Identify which cell holds the provided text, then report its (X, Y) central coordinate. 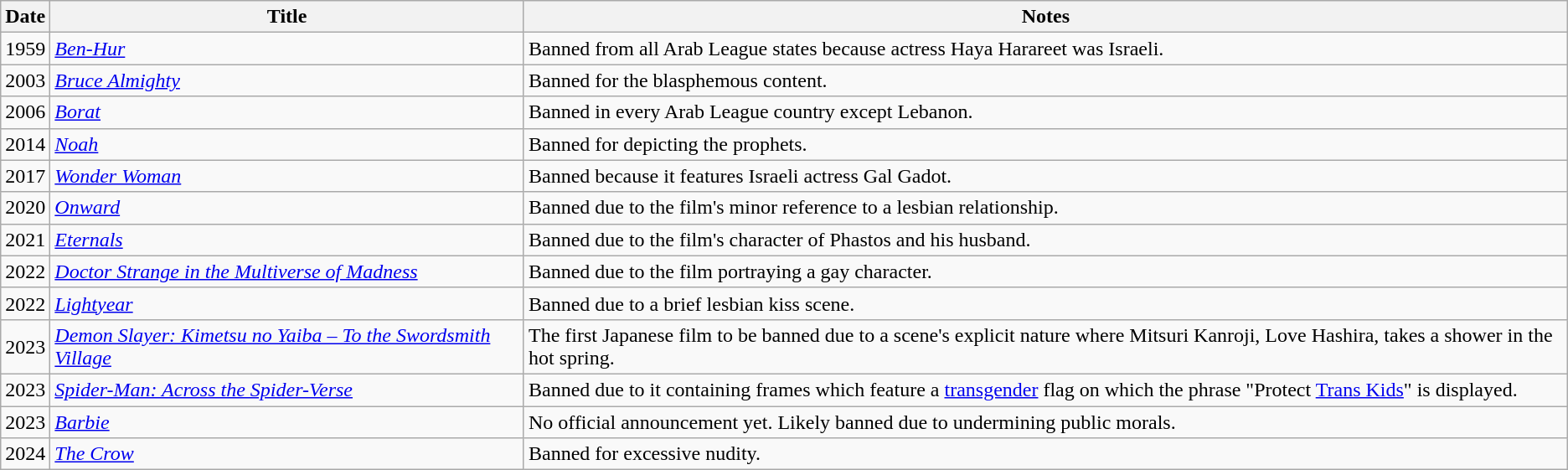
Ben-Hur (287, 49)
The Crow (287, 454)
Banned due to a brief lesbian kiss scene. (1045, 303)
Doctor Strange in the Multiverse of Madness (287, 271)
Lightyear (287, 303)
2020 (25, 208)
1959 (25, 49)
Banned due to the film's character of Phastos and his husband. (1045, 240)
Notes (1045, 17)
Demon Slayer: Kimetsu no Yaiba – To the Swordsmith Village (287, 347)
2006 (25, 112)
Bruce Almighty (287, 80)
Banned from all Arab League states because actress Haya Harareet was Israeli. (1045, 49)
Spider-Man: Across the Spider-Verse (287, 390)
Banned in every Arab League country except Lebanon. (1045, 112)
2003 (25, 80)
Barbie (287, 421)
Banned for the blasphemous content. (1045, 80)
Borat (287, 112)
Banned due to it containing frames which feature a transgender flag on which the phrase "Protect Trans Kids" is displayed. (1045, 390)
No official announcement yet. Likely banned due to undermining public morals. (1045, 421)
Banned for excessive nudity. (1045, 454)
Banned due to the film portraying a gay character. (1045, 271)
The first Japanese film to be banned due to a scene's explicit nature where Mitsuri Kanroji, Love Hashira, takes a shower in the hot spring. (1045, 347)
Noah (287, 144)
Date (25, 17)
Title (287, 17)
Banned due to the film's minor reference to a lesbian relationship. (1045, 208)
Banned for depicting the prophets. (1045, 144)
Banned because it features Israeli actress Gal Gadot. (1045, 176)
Wonder Woman (287, 176)
2024 (25, 454)
Onward (287, 208)
2017 (25, 176)
2021 (25, 240)
2014 (25, 144)
Eternals (287, 240)
